Find where the given text appears and provide that cell's center as (X, Y) coordinate. 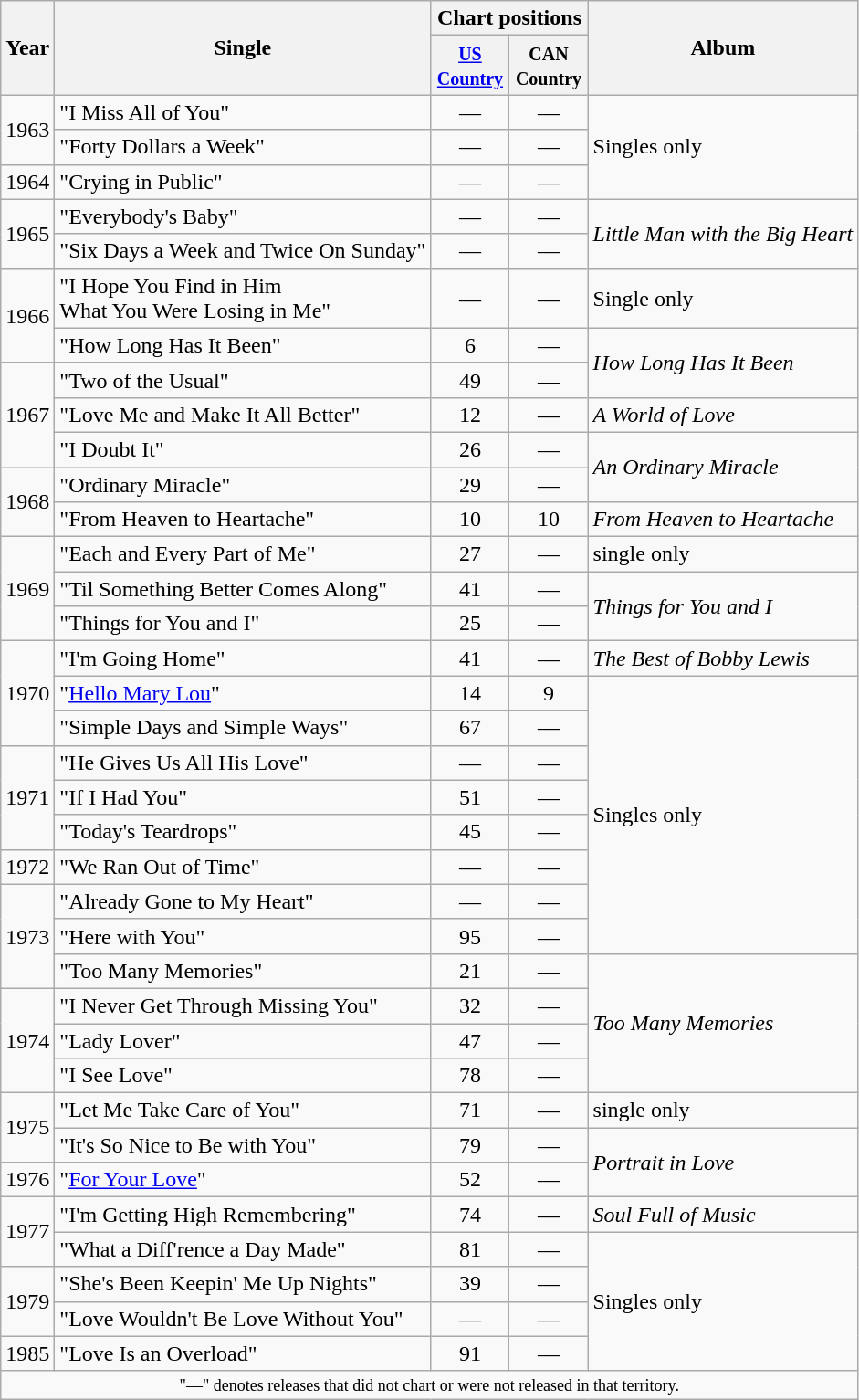
78 (470, 1076)
"We Ran Out of Time" (243, 867)
"I Miss All of You" (243, 112)
67 (470, 728)
91 (470, 1353)
45 (470, 832)
"—" denotes releases that did not chart or were not released in that territory. (429, 1384)
"Already Gone to My Heart" (243, 901)
"Two of the Usual" (243, 380)
1966 (27, 316)
"Til Something Better Comes Along" (243, 589)
25 (470, 624)
74 (470, 1215)
CAN Country (549, 66)
14 (470, 693)
6 (470, 345)
"How Long Has It Been" (243, 345)
"Love Me and Make It All Better" (243, 415)
"It's So Nice to Be with You" (243, 1145)
1969 (27, 589)
The Best of Bobby Lewis (723, 658)
"He Gives Us All His Love" (243, 763)
21 (470, 971)
49 (470, 380)
95 (470, 936)
1968 (27, 502)
1977 (27, 1232)
1963 (27, 130)
"Ordinary Miracle" (243, 485)
Single (243, 47)
1976 (27, 1180)
1965 (27, 234)
1967 (27, 415)
Soul Full of Music (723, 1215)
51 (470, 797)
81 (470, 1249)
Single only (723, 298)
29 (470, 485)
52 (470, 1180)
"If I Had You" (243, 797)
From Heaven to Heartache (723, 520)
"I'm Going Home" (243, 658)
"Crying in Public" (243, 182)
1971 (27, 797)
1974 (27, 1040)
71 (470, 1111)
Chart positions (509, 18)
"Simple Days and Simple Ways" (243, 728)
1970 (27, 693)
An Ordinary Miracle (723, 467)
Too Many Memories (723, 1023)
"Lady Lover" (243, 1040)
"For Your Love" (243, 1180)
"Everybody's Baby" (243, 216)
"She's Been Keepin' Me Up Nights" (243, 1284)
"Things for You and I" (243, 624)
"Each and Every Part of Me" (243, 554)
"I Doubt It" (243, 449)
"From Heaven to Heartache" (243, 520)
Album (723, 47)
1973 (27, 936)
US Country (470, 66)
Year (27, 47)
47 (470, 1040)
39 (470, 1284)
"I See Love" (243, 1076)
Little Man with the Big Heart (723, 234)
"Let Me Take Care of You" (243, 1111)
A World of Love (723, 415)
79 (470, 1145)
"I'm Getting High Remembering" (243, 1215)
"Love Wouldn't Be Love Without You" (243, 1319)
27 (470, 554)
"Six Days a Week and Twice On Sunday" (243, 251)
Portrait in Love (723, 1163)
12 (470, 415)
"Hello Mary Lou" (243, 693)
"I Hope You Find in HimWhat You Were Losing in Me" (243, 298)
1985 (27, 1353)
1975 (27, 1128)
26 (470, 449)
Things for You and I (723, 606)
9 (549, 693)
"Love Is an Overload" (243, 1353)
"Forty Dollars a Week" (243, 147)
32 (470, 1005)
1972 (27, 867)
"What a Diff'rence a Day Made" (243, 1249)
"Here with You" (243, 936)
1979 (27, 1301)
"Today's Teardrops" (243, 832)
1964 (27, 182)
How Long Has It Been (723, 363)
"I Never Get Through Missing You" (243, 1005)
"Too Many Memories" (243, 971)
